Find where the given text appears and provide that cell's center as (x, y) coordinate. 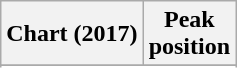
Chart (2017) (72, 34)
Peak position (189, 34)
